Identify which cell holds the provided text, then report its (x, y) central coordinate. 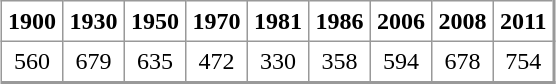
1970 (217, 21)
2008 (463, 21)
472 (217, 62)
1950 (155, 21)
1900 (32, 21)
754 (524, 62)
1986 (340, 21)
594 (401, 62)
1981 (278, 21)
635 (155, 62)
330 (278, 62)
2011 (524, 21)
1930 (94, 21)
679 (94, 62)
560 (32, 62)
678 (463, 62)
358 (340, 62)
2006 (401, 21)
